Locate the cell with the specified text and output its [x, y] center coordinate. 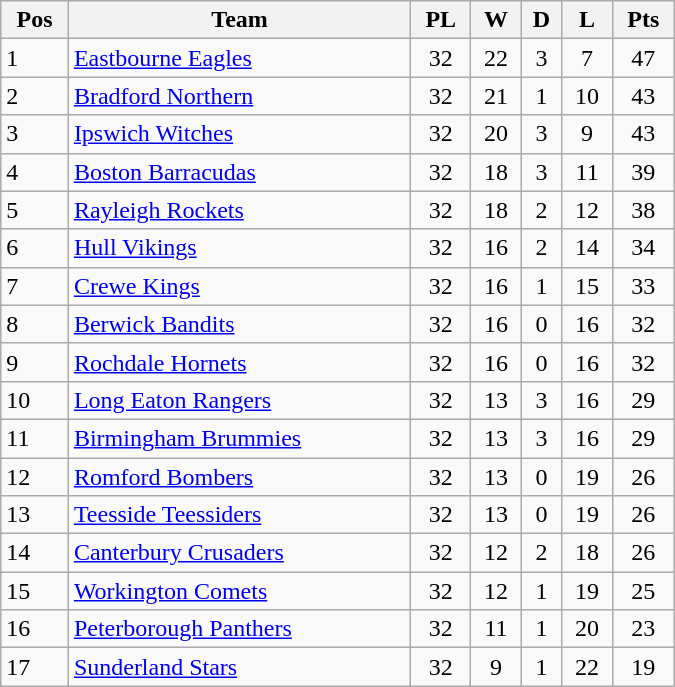
23 [643, 629]
L [587, 20]
Rayleigh Rockets [239, 210]
W [496, 20]
Sunderland Stars [239, 667]
Pos [35, 20]
Bradford Northern [239, 96]
38 [643, 210]
6 [35, 248]
34 [643, 248]
21 [496, 96]
17 [35, 667]
Rochdale Hornets [239, 362]
25 [643, 591]
Birmingham Brummies [239, 438]
Long Eaton Rangers [239, 400]
Berwick Bandits [239, 324]
8 [35, 324]
39 [643, 172]
Hull Vikings [239, 248]
47 [643, 58]
Pts [643, 20]
Eastbourne Eagles [239, 58]
Crewe Kings [239, 286]
Ipswich Witches [239, 134]
5 [35, 210]
Canterbury Crusaders [239, 553]
Romford Bombers [239, 477]
Workington Comets [239, 591]
Peterborough Panthers [239, 629]
D [542, 20]
PL [441, 20]
Boston Barracudas [239, 172]
Teesside Teessiders [239, 515]
Team [239, 20]
33 [643, 286]
4 [35, 172]
